Return (x, y) of the center of cell containing provided text 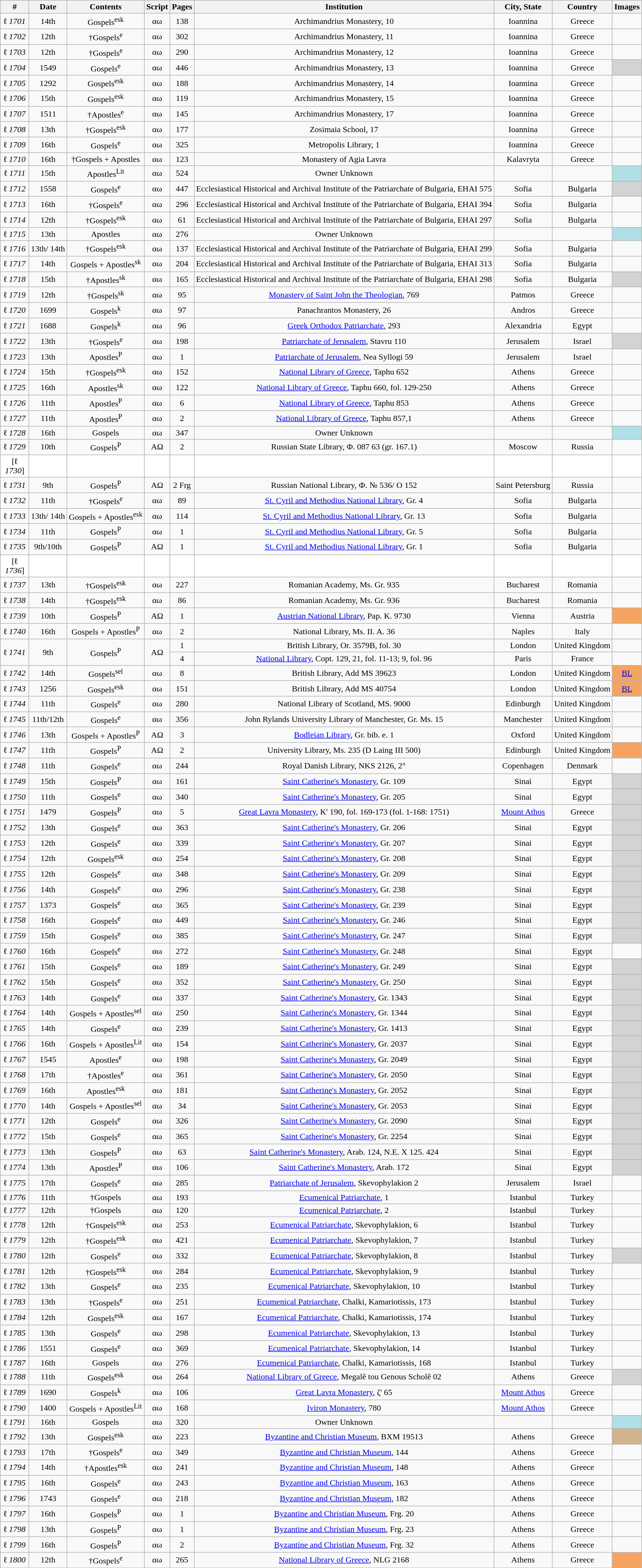
Archimandrius Monastery, 12 (344, 52)
ℓ 1738 (15, 601)
Ecumenical Patriarchate, 1 (344, 1197)
Ecclesiastical Historical and Archival Institute of the Patriarchate of Bulgaria, EHAI 299 (344, 248)
241 (182, 1467)
John Rylands University Library of Manchester, Gr. Ms. 15 (344, 719)
St. Cyril and Methodius National Library, Gr. 13 (344, 516)
Archimandrius Monastery, 15 (344, 98)
339 (182, 843)
[ℓ 1730] (15, 466)
Apostles (105, 234)
Monastery of Agia Lavra (344, 159)
ℓ 1755 (15, 874)
95 (182, 295)
ℓ 1775 (15, 1183)
Kalavryta (523, 159)
349 (182, 1452)
Saint Catherine's Monastery, Gr. 250 (344, 982)
Saint Catherine's Monastery, Gr. 238 (344, 889)
1549 (48, 67)
280 (182, 704)
Date (48, 7)
ℓ 1723 (15, 356)
189 (182, 967)
ℓ 1703 (15, 52)
†Apostlesesk (105, 1467)
Naples (523, 631)
265 (182, 1560)
34 (182, 1105)
Saint Catherine's Monastery, Gr. 1343 (344, 997)
ℓ 1715 (15, 234)
165 (182, 279)
Ecclesiastical Historical and Archival Institute of the Patriarchate of Bulgaria, EHAI 313 (344, 264)
ℓ 1766 (15, 1044)
Saint Catherine's Monastery, Gr. 249 (344, 967)
218 (182, 1499)
Oxford (523, 735)
Vienna (523, 616)
302 (182, 37)
123 (182, 159)
Monastery of Saint John the Theologian, 769 (344, 295)
ℓ 1744 (15, 704)
Archimandrius Monastery, 10 (344, 21)
ℓ 1711 (15, 173)
ℓ 1773 (15, 1152)
152 (182, 372)
Ecumenical Patriarchate, Skevophylakion, 10 (344, 1286)
Ecumenical Patriarchate, Skevophylakion, 8 (344, 1256)
Iviron Monastery, 780 (344, 1408)
ℓ 1710 (15, 159)
ℓ 1778 (15, 1225)
†Gospels + Apostles (105, 159)
ℓ 1794 (15, 1467)
British Library, Add MS 39623 (344, 673)
Italy (582, 631)
Ecumenical Patriarchate, Chalki, Kamariotissis, 173 (344, 1302)
Patriarchate of Jerusalem, Stavru 110 (344, 341)
Gospels + Apostlesesk (105, 516)
Saint Catherine's Monastery, Gr. 2053 (344, 1105)
Patriarchate of Jerusalem, Nea Syllogi 59 (344, 356)
188 (182, 83)
ℓ 1798 (15, 1529)
320 (182, 1422)
Byzantine and Christian Museum, 148 (344, 1467)
National Library of Greece, Taphu 652 (344, 372)
ℓ 1748 (15, 766)
National Library, Copt. 129, 21, fol. 11-13; 9, fol. 96 (344, 659)
Byzantine and Christian Museum, Frg. 23 (344, 1529)
264 (182, 1377)
Apostlese (105, 1060)
St. Cyril and Methodius National Library, Gr. 4 (344, 501)
325 (182, 145)
1256 (48, 689)
235 (182, 1286)
ℓ 1732 (15, 501)
Saint Catherine's Monastery, Gr. 209 (344, 874)
145 (182, 114)
Austrian National Library, Pap. K. 9730 (344, 616)
# (15, 7)
361 (182, 1075)
8 (182, 673)
138 (182, 21)
Greek Orthodox Patriarchate, 293 (344, 326)
ℓ 1729 (15, 447)
1558 (48, 189)
1545 (48, 1060)
ℓ 1774 (15, 1167)
86 (182, 601)
ℓ 1770 (15, 1105)
Zosimaia School, 17 (344, 130)
National Library of Greece, Taphu 857,1 (344, 418)
332 (182, 1256)
223 (182, 1436)
ℓ 1763 (15, 997)
Byzantine and Christian Museum, Frg. 32 (344, 1544)
Ecumenical Patriarchate, Skevophylakion, 6 (344, 1225)
449 (182, 920)
Saint Catherine's Monastery, Gr. 2052 (344, 1090)
ℓ 1704 (15, 67)
ℓ 1786 (15, 1348)
National Library, Ms. II. A. 36 (344, 631)
ℓ 1701 (15, 21)
151 (182, 689)
6 (182, 403)
Ecclesiastical Historical and Archival Institute of the Patriarchate of Bulgaria, EHAI 297 (344, 220)
Ecumenical Patriarchate, Skevophylakion, 13 (344, 1333)
ℓ 1719 (15, 295)
Apostlesesk (105, 1090)
Archimandrius Monastery, 17 (344, 114)
Saint Catherine's Monastery, Gr. 208 (344, 859)
89 (182, 501)
114 (182, 516)
ℓ 1760 (15, 951)
298 (182, 1333)
337 (182, 997)
ℓ 1789 (15, 1393)
Ecumenical Patriarchate, Chalki, Kamariotissis, 174 (344, 1318)
Ecclesiastical Historical and Archival Institute of the Patriarchate of Bulgaria, EHAI 575 (344, 189)
ℓ 1790 (15, 1408)
ℓ 1731 (15, 485)
Institution (344, 7)
1400 (48, 1408)
City, State (523, 7)
Patriarchate of Jerusalem, Skevophylakion 2 (344, 1183)
154 (182, 1044)
Great Lavra Monastery, ζ' 65 (344, 1393)
ℓ 1754 (15, 859)
Great Lavra Monastery, K' 190, fol. 169-173 (fol. 1-168: 1751) (344, 812)
ℓ 1741 (15, 652)
National Library of Scotland, MS. 9000 (344, 704)
ℓ 1728 (15, 433)
ℓ 1787 (15, 1363)
ℓ 1722 (15, 341)
181 (182, 1090)
177 (182, 130)
Saint Catherine's Monastery, Gr. 2037 (344, 1044)
Saint Catherine's Monastery, Gr. 248 (344, 951)
National Library of Greece, Megalê tou Genous Scholê 02 (344, 1377)
161 (182, 782)
ℓ 1737 (15, 585)
ℓ 1768 (15, 1075)
Bodleian Library, Gr. bib. e. 1 (344, 735)
British Library, Or. 3579B, fol. 30 (344, 646)
ℓ 1714 (15, 220)
285 (182, 1183)
Ecumenical Patriarchate, Skevophylakion, 7 (344, 1240)
France (582, 659)
254 (182, 859)
Country (582, 7)
†Gospelssk (105, 295)
244 (182, 766)
204 (182, 264)
Script (157, 7)
Romanian Academy, Ms. Gr. 935 (344, 585)
ℓ 1784 (15, 1318)
ℓ 1795 (15, 1483)
Saint Catherine's Monastery, Gr. 247 (344, 936)
272 (182, 951)
ℓ 1797 (15, 1514)
ℓ 1705 (15, 83)
356 (182, 719)
ℓ 1757 (15, 905)
Metropolis Library, 1 (344, 145)
Manchester (523, 719)
348 (182, 874)
Byzantine and Christian Museum, 182 (344, 1499)
ℓ 1791 (15, 1422)
ℓ 1727 (15, 418)
ℓ 1771 (15, 1121)
†Apostlessk (105, 279)
Saint Catherine's Monastery, Arab. 124, N.E. X 125. 424 (344, 1152)
9th/10th (48, 547)
122 (182, 388)
ℓ 1750 (15, 797)
97 (182, 310)
ℓ 1777 (15, 1211)
168 (182, 1408)
ℓ 1752 (15, 827)
363 (182, 827)
ℓ 1725 (15, 388)
ℓ 1718 (15, 279)
Austria (582, 616)
University Library, Ms. 235 (D Laing III 500) (344, 750)
ℓ 1785 (15, 1333)
Ecclesiastical Historical and Archival Institute of the Patriarchate of Bulgaria, EHAI 298 (344, 279)
Alexandria (523, 326)
5 (182, 812)
ℓ 1800 (15, 1560)
ℓ 1724 (15, 372)
1292 (48, 83)
ℓ 1708 (15, 130)
447 (182, 189)
347 (182, 433)
421 (182, 1240)
ℓ 1783 (15, 1302)
ℓ 1751 (15, 812)
Apostlessk (105, 388)
ℓ 1780 (15, 1256)
284 (182, 1271)
ℓ 1742 (15, 673)
Byzantine and Christian Museum, 144 (344, 1452)
Saint Catherine's Monastery, Gr. 239 (344, 905)
1690 (48, 1393)
ℓ 1726 (15, 403)
Archimandrius Monastery, 11 (344, 37)
ℓ 1762 (15, 982)
ℓ 1765 (15, 1028)
Gospels + Apostlessk (105, 264)
National Library of Greece, Taphu 660, fol. 129-250 (344, 388)
Ecumenical Patriarchate, Chalki, Kamariotissis, 168 (344, 1363)
ℓ 1716 (15, 248)
1551 (48, 1348)
Saint Catherine's Monastery, Gr. 2049 (344, 1060)
Ecumenical Patriarchate, Skevophylakion, 14 (344, 1348)
Saint Catherine's Monastery, Gr. 2254 (344, 1137)
3 (182, 735)
Saint Catherine's Monastery, Gr. 246 (344, 920)
1479 (48, 812)
63 (182, 1152)
ℓ 1793 (15, 1452)
ℓ 1707 (15, 114)
Denmark (582, 766)
Russian National Library, Ф. № 536/ O 152 (344, 485)
251 (182, 1302)
Contents (105, 7)
ℓ 1764 (15, 1013)
National Library of Greece, NLG 2168 (344, 1560)
ℓ 1746 (15, 735)
243 (182, 1483)
193 (182, 1197)
446 (182, 67)
ℓ 1772 (15, 1137)
ℓ 1749 (15, 782)
ℓ 1792 (15, 1436)
Saint Catherine's Monastery, Gr. 1344 (344, 1013)
Ecumenical Patriarchate, Skevophylakion, 9 (344, 1271)
369 (182, 1348)
ℓ 1740 (15, 631)
British Library, Add MS 40754 (344, 689)
120 (182, 1211)
Saint Catherine's Monastery, Gr. 206 (344, 827)
326 (182, 1121)
ℓ 1769 (15, 1090)
Pages (182, 7)
Ecclesiastical Historical and Archival Institute of the Patriarchate of Bulgaria, EHAI 394 (344, 205)
ℓ 1782 (15, 1286)
250 (182, 1013)
ℓ 1758 (15, 920)
1699 (48, 310)
Romanian Academy, Ms. Gr. 936 (344, 601)
ℓ 1720 (15, 310)
Paris (523, 659)
ℓ 1745 (15, 719)
Archimandrius Monastery, 14 (344, 83)
ApostlesLit (105, 173)
ℓ 1781 (15, 1271)
ℓ 1753 (15, 843)
ℓ 1702 (15, 37)
Saint Catherine's Monastery, Gr. 109 (344, 782)
Saint Petersburg (523, 485)
Moscow (523, 447)
Saint Catherine's Monastery, Gr. 1413 (344, 1028)
4 (182, 659)
ℓ 1717 (15, 264)
340 (182, 797)
Copenhagen (523, 766)
[ℓ 1736] (15, 566)
ℓ 1796 (15, 1499)
Royal Danish Library, NKS 2126, 2° (344, 766)
ℓ 1799 (15, 1544)
2 Frg (182, 485)
11th/12th (48, 719)
Panachrantos Monastery, 26 (344, 310)
137 (182, 248)
ℓ 1709 (15, 145)
ℓ 1779 (15, 1240)
ℓ 1776 (15, 1197)
ℓ 1743 (15, 689)
385 (182, 936)
352 (182, 982)
Saint Catherine's Monastery, Gr. 207 (344, 843)
239 (182, 1028)
ℓ 1747 (15, 750)
524 (182, 173)
Ecumenical Patriarchate, 2 (344, 1211)
1743 (48, 1499)
ℓ 1767 (15, 1060)
1511 (48, 114)
290 (182, 52)
Byzantine and Christian Museum, Frg. 20 (344, 1514)
Andros (523, 310)
National Library of Greece, Taphu 853 (344, 403)
Saint Catherine's Monastery, Gr. 2090 (344, 1121)
ℓ 1788 (15, 1377)
ℓ 1713 (15, 205)
ℓ 1706 (15, 98)
Russian State Library, Φ. 087 63 (gr. 167.1) (344, 447)
Byzantine and Christian Museum, BXM 19513 (344, 1436)
119 (182, 98)
ℓ 1733 (15, 516)
Saint Catherine's Monastery, Arab. 172 (344, 1167)
96 (182, 326)
ℓ 1759 (15, 936)
Saint Catherine's Monastery, Gr. 2050 (344, 1075)
Byzantine and Christian Museum, 163 (344, 1483)
ℓ 1721 (15, 326)
253 (182, 1225)
St. Cyril and Methodius National Library, Gr. 1 (344, 547)
ℓ 1756 (15, 889)
1373 (48, 905)
Archimandrius Monastery, 13 (344, 67)
ℓ 1739 (15, 616)
ℓ 1761 (15, 967)
1688 (48, 326)
ℓ 1734 (15, 531)
227 (182, 585)
Gospelssel (105, 673)
Images (627, 7)
Patmos (523, 295)
167 (182, 1318)
ℓ 1712 (15, 189)
61 (182, 220)
Saint Catherine's Monastery, Gr. 205 (344, 797)
ℓ 1735 (15, 547)
St. Cyril and Methodius National Library, Gr. 5 (344, 531)
